For the text-containing cell, return its midpoint in [X, Y] coordinate format. 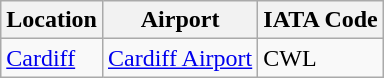
IATA Code [321, 20]
Cardiff Airport [180, 58]
CWL [321, 58]
Location [52, 20]
Cardiff [52, 58]
Airport [180, 20]
